Find where the given text appears and provide that cell's center as [x, y] coordinate. 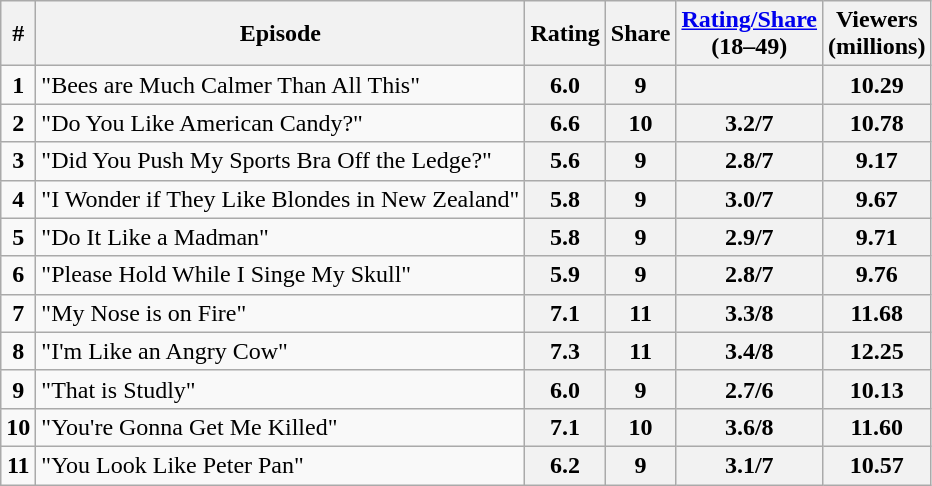
"Do It Like a Madman" [280, 237]
3 [18, 161]
6.2 [565, 465]
3.3/8 [750, 313]
"You Look Like Peter Pan" [280, 465]
9.67 [877, 199]
2.9/7 [750, 237]
4 [18, 199]
"Did You Push My Sports Bra Off the Ledge?" [280, 161]
Rating/Share(18–49) [750, 34]
10.13 [877, 389]
2.7/6 [750, 389]
"I Wonder if They Like Blondes in New Zealand" [280, 199]
5.9 [565, 275]
11.68 [877, 313]
9.76 [877, 275]
7 [18, 313]
5.6 [565, 161]
10.78 [877, 123]
# [18, 34]
Viewers(millions) [877, 34]
9.17 [877, 161]
Rating [565, 34]
7.3 [565, 351]
"That is Studly" [280, 389]
3.2/7 [750, 123]
10.29 [877, 85]
Share [640, 34]
3.6/8 [750, 427]
8 [18, 351]
Episode [280, 34]
3.4/8 [750, 351]
"Bees are Much Calmer Than All This" [280, 85]
3.1/7 [750, 465]
2 [18, 123]
"Do You Like American Candy?" [280, 123]
1 [18, 85]
11.60 [877, 427]
"I'm Like an Angry Cow" [280, 351]
6 [18, 275]
10.57 [877, 465]
3.0/7 [750, 199]
5 [18, 237]
"My Nose is on Fire" [280, 313]
12.25 [877, 351]
"Please Hold While I Singe My Skull" [280, 275]
9.71 [877, 237]
"You're Gonna Get Me Killed" [280, 427]
6.6 [565, 123]
